Determine the [X, Y] coordinate at the center of the cell enclosing the given text.  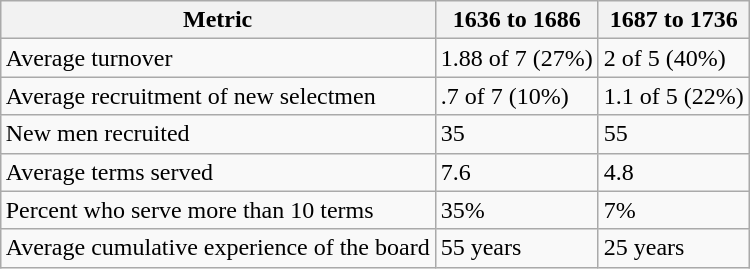
Metric [218, 20]
Average recruitment of new selectmen [218, 96]
Average terms served [218, 172]
35% [516, 210]
1687 to 1736 [674, 20]
35 [516, 134]
Average cumulative experience of the board [218, 248]
1.1 of 5 (22%) [674, 96]
4.8 [674, 172]
New men recruited [218, 134]
1.88 of 7 (27%) [516, 58]
25 years [674, 248]
Percent who serve more than 10 terms [218, 210]
Average turnover [218, 58]
7.6 [516, 172]
55 [674, 134]
1636 to 1686 [516, 20]
7% [674, 210]
2 of 5 (40%) [674, 58]
55 years [516, 248]
.7 of 7 (10%) [516, 96]
